Extract the (x, y) coordinate from the center of the cell holding the provided text.  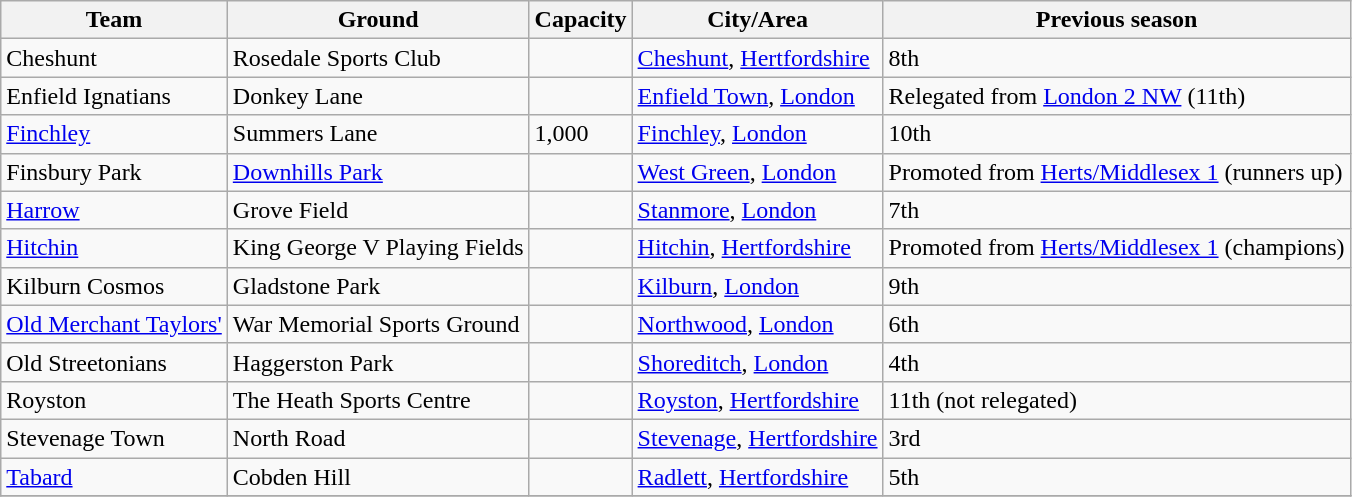
4th (1116, 362)
Harrow (114, 210)
11th (not relegated) (1116, 400)
Tabard (114, 477)
Royston, Hertfordshire (758, 400)
Ground (378, 20)
Hitchin, Hertfordshire (758, 248)
Haggerston Park (378, 362)
Old Merchant Taylors' (114, 324)
Gladstone Park (378, 286)
8th (1116, 58)
Northwood, London (758, 324)
Promoted from Herts/Middlesex 1 (runners up) (1116, 172)
Cobden Hill (378, 477)
Relegated from London 2 NW (11th) (1116, 96)
West Green, London (758, 172)
1,000 (580, 134)
Summers Lane (378, 134)
King George V Playing Fields (378, 248)
Stevenage Town (114, 438)
The Heath Sports Centre (378, 400)
Finsbury Park (114, 172)
Team (114, 20)
9th (1116, 286)
City/Area (758, 20)
Stevenage, Hertfordshire (758, 438)
Shoreditch, London (758, 362)
Enfield Town, London (758, 96)
3rd (1116, 438)
Capacity (580, 20)
Radlett, Hertfordshire (758, 477)
Hitchin (114, 248)
Previous season (1116, 20)
Cheshunt, Hertfordshire (758, 58)
Finchley (114, 134)
Enfield Ignatians (114, 96)
Kilburn Cosmos (114, 286)
Royston (114, 400)
6th (1116, 324)
Donkey Lane (378, 96)
Grove Field (378, 210)
5th (1116, 477)
Kilburn, London (758, 286)
Cheshunt (114, 58)
North Road (378, 438)
Stanmore, London (758, 210)
Old Streetonians (114, 362)
Promoted from Herts/Middlesex 1 (champions) (1116, 248)
10th (1116, 134)
War Memorial Sports Ground (378, 324)
Rosedale Sports Club (378, 58)
Finchley, London (758, 134)
7th (1116, 210)
Downhills Park (378, 172)
